Scan for the cell matching the given text and deliver its [x, y] coordinate at center. 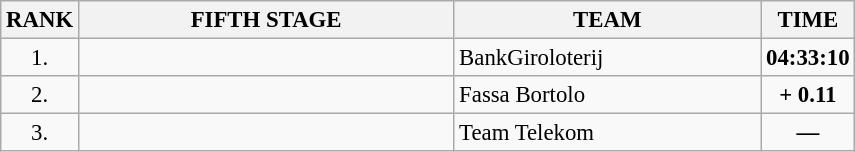
Fassa Bortolo [608, 95]
04:33:10 [808, 58]
— [808, 133]
+ 0.11 [808, 95]
2. [40, 95]
RANK [40, 20]
Team Telekom [608, 133]
1. [40, 58]
FIFTH STAGE [266, 20]
3. [40, 133]
TEAM [608, 20]
TIME [808, 20]
BankGiroloterij [608, 58]
